Provide the [x, y] coordinate of the cell's center where the given text is located.  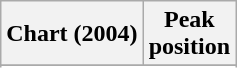
Chart (2004) [72, 34]
Peakposition [189, 34]
